Output the [x, y] coordinate of the center of the cell containing the given text.  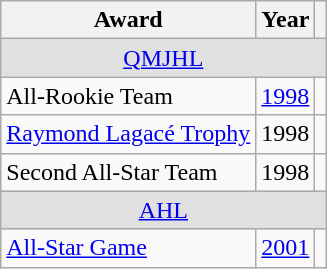
All-Rookie Team [128, 96]
All-Star Game [128, 248]
2001 [286, 248]
QMJHL [164, 58]
Year [286, 20]
Second All-Star Team [128, 172]
AHL [164, 210]
Raymond Lagacé Trophy [128, 134]
Award [128, 20]
